Extract the [x, y] coordinate from the center of the cell holding the provided text.  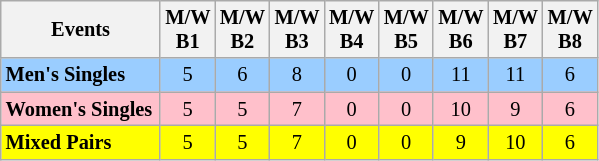
M/W B3 [298, 29]
M/W B5 [406, 29]
8 [298, 75]
M/W B2 [242, 29]
Mixed Pairs [81, 142]
Events [81, 29]
M/W B7 [516, 29]
M/W B8 [570, 29]
M/W B4 [352, 29]
M/W B6 [460, 29]
M/W B1 [188, 29]
Women's Singles [81, 109]
Men's Singles [81, 75]
